Output the (X, Y) coordinate of the center of the cell containing the given text.  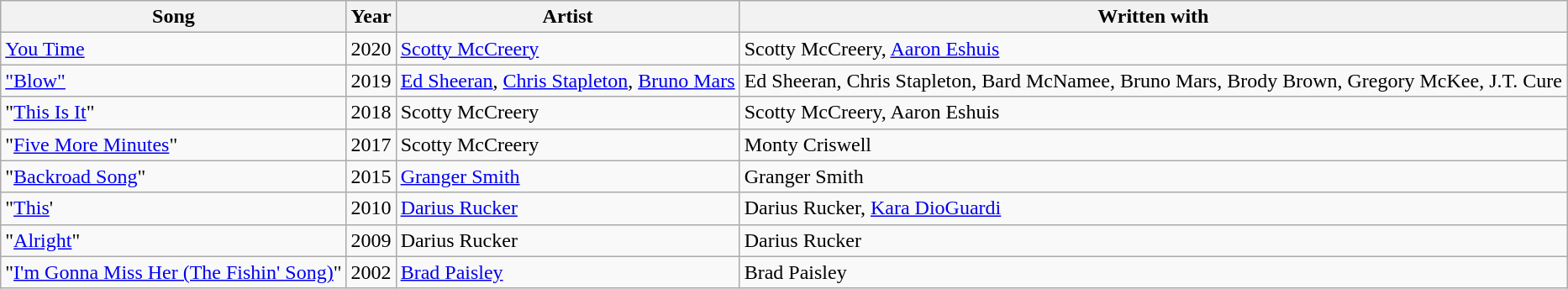
2018 (371, 113)
Ed Sheeran, Chris Stapleton, Bruno Mars (568, 81)
Song (173, 17)
You Time (173, 49)
"Alright" (173, 240)
2009 (371, 240)
"Five More Minutes" (173, 144)
2010 (371, 208)
Written with (1153, 17)
Year (371, 17)
"This' (173, 208)
"This Is It" (173, 113)
2020 (371, 49)
Monty Criswell (1153, 144)
2002 (371, 272)
"Blow" (173, 81)
"I'm Gonna Miss Her (The Fishin' Song)" (173, 272)
"Backroad Song" (173, 176)
2015 (371, 176)
2017 (371, 144)
Artist (568, 17)
Darius Rucker, Kara DioGuardi (1153, 208)
Ed Sheeran, Chris Stapleton, Bard McNamee, Bruno Mars, Brody Brown, Gregory McKee, J.T. Cure (1153, 81)
2019 (371, 81)
